Find where the given text appears and provide that cell's center as [X, Y] coordinate. 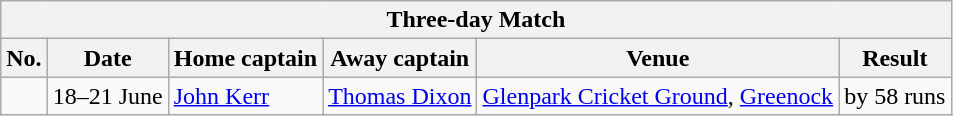
by 58 runs [895, 96]
Three-day Match [476, 20]
John Kerr [245, 96]
Venue [658, 58]
Date [108, 58]
Home captain [245, 58]
18–21 June [108, 96]
Result [895, 58]
No. [24, 58]
Glenpark Cricket Ground, Greenock [658, 96]
Away captain [400, 58]
Thomas Dixon [400, 96]
